Search for the cell housing the specified text and yield its (x, y) center coordinate. 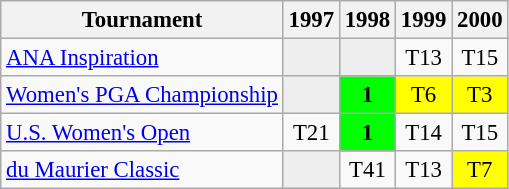
Women's PGA Championship (142, 95)
1999 (424, 20)
T7 (480, 170)
U.S. Women's Open (142, 133)
T3 (480, 95)
1997 (311, 20)
1998 (367, 20)
T6 (424, 95)
Tournament (142, 20)
du Maurier Classic (142, 170)
ANA Inspiration (142, 58)
T41 (367, 170)
T14 (424, 133)
T21 (311, 133)
2000 (480, 20)
